Find where the given text appears and provide that cell's center as (x, y) coordinate. 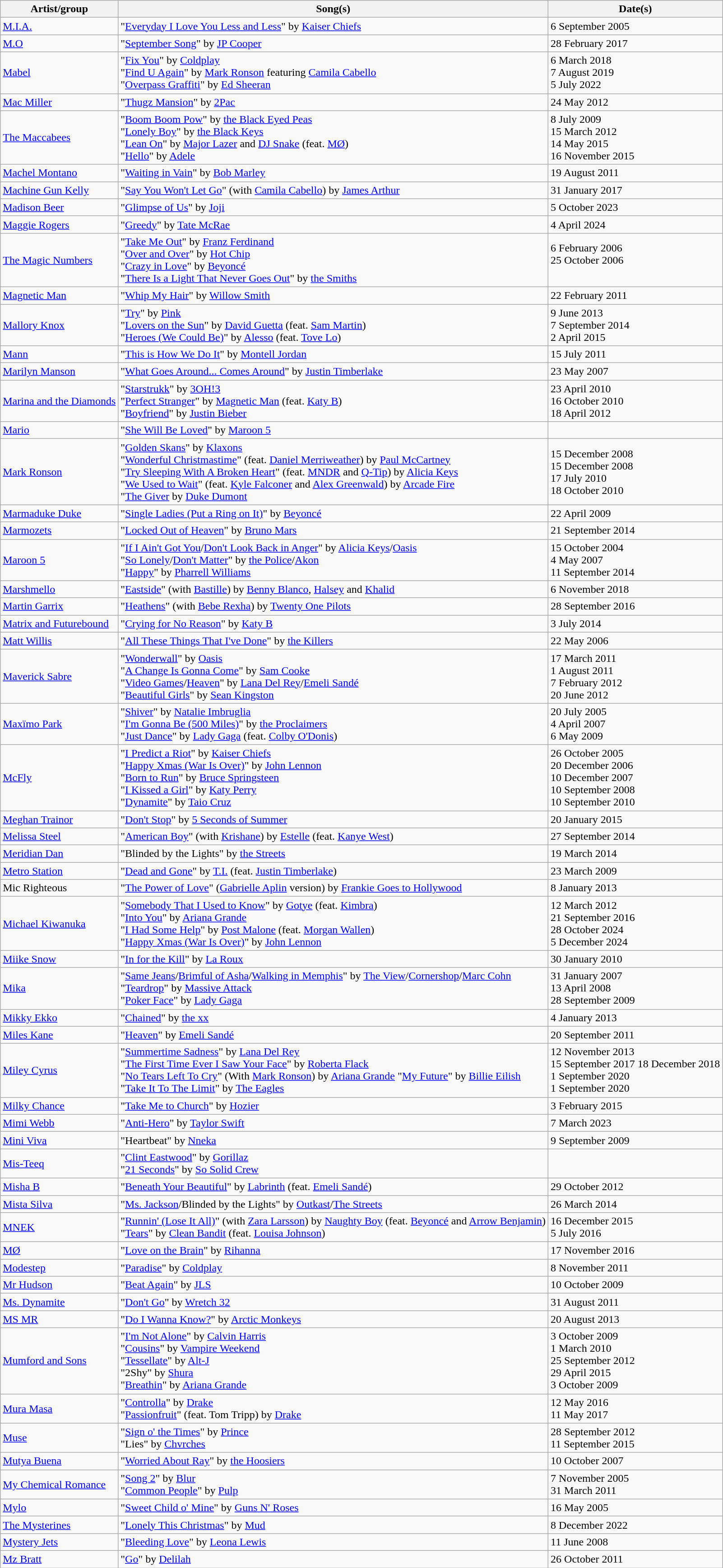
Mis-Teeq (60, 1163)
9 June 20137 September 20142 April 2015 (635, 325)
The Magic Numbers (60, 260)
24 May 2012 (635, 102)
7 March 2023 (635, 1123)
6 November 2018 (635, 589)
15 October 20044 May 200711 September 2014 (635, 560)
"Blinded by the Lights" by the Streets (333, 854)
4 April 2024 (635, 224)
"Beat Again" by JLS (333, 1285)
28 February 2017 (635, 43)
Mr Hudson (60, 1285)
"Bleeding Love" by Leona Lewis (333, 1542)
Mika (60, 988)
Marilyn Manson (60, 372)
Mumford and Sons (60, 1361)
23 April 201016 October 201018 April 2012 (635, 401)
Muse (60, 1438)
Mylo (60, 1508)
"Anti-Hero" by Taylor Swift (333, 1123)
M.I.A. (60, 26)
Mura Masa (60, 1409)
3 February 2015 (635, 1106)
7 November 200531 March 2011 (635, 1484)
30 January 2010 (635, 959)
Maggie Rogers (60, 224)
26 October 2011 (635, 1559)
11 June 2008 (635, 1542)
26 March 2014 (635, 1204)
MS MR (60, 1319)
"Take Me to Church" by Hozier (333, 1106)
20 July 20054 April 20076 May 2009 (635, 724)
Mann (60, 354)
21 September 2014 (635, 530)
4 January 2013 (635, 1018)
"Same Jeans/Brimful of Asha/Walking in Memphis" by The View/Cornershop/Marc Cohn"Teardrop" by Massive Attack"Poker Face" by Lady Gaga (333, 988)
"In for the Kill" by La Roux (333, 959)
"Glimpse of Us" by Joji (333, 207)
Mimi Webb (60, 1123)
22 April 2009 (635, 513)
"Beneath Your Beautiful" by Labrinth (feat. Emeli Sandé) (333, 1186)
"Chained" by the xx (333, 1018)
Marina and the Diamonds (60, 401)
"I'm Not Alone" by Calvin Harris"Cousins" by Vampire Weekend"Tessellate" by Alt-J "2Shy" by Shura"Breathin" by Ariana Grande (333, 1361)
"Single Ladies (Put a Ring on It)" by Beyoncé (333, 513)
My Chemical Romance (60, 1484)
"Paradise" by Coldplay (333, 1268)
17 March 20111 August 20117 February 201220 June 2012 (635, 676)
Modestep (60, 1268)
12 May 201611 May 2017 (635, 1409)
"Don't Stop" by 5 Seconds of Summer (333, 819)
Meghan Trainor (60, 819)
19 March 2014 (635, 854)
20 January 2015 (635, 819)
Melissa Steel (60, 837)
9 September 2009 (635, 1140)
Miles Kane (60, 1035)
6 September 2005 (635, 26)
The Maccabees (60, 137)
"Boom Boom Pow" by the Black Eyed Peas"Lonely Boy" by the Black Keys"Lean On" by Major Lazer and DJ Snake (feat. MØ)"Hello" by Adele (333, 137)
"Thugz Mansion" by 2Pac (333, 102)
6 March 20187 August 20195 July 2022 (635, 73)
26 October 200520 December 200610 December 2007 10 September 200810 September 2010 (635, 777)
"Greedy" by Tate McRae (333, 224)
Maxïmo Park (60, 724)
23 May 2007 (635, 372)
10 October 2009 (635, 1285)
"Wonderwall" by Oasis"A Change Is Gonna Come" by Sam Cooke"Video Games/Heaven" by Lana Del Rey/Emeli Sandé"Beautiful Girls" by Sean Kingston (333, 676)
Machine Gun Kelly (60, 190)
Mario (60, 430)
12 March 201221 September 201628 October 20245 December 2024 (635, 924)
"What Goes Around... Comes Around" by Justin Timberlake (333, 372)
Maroon 5 (60, 560)
Magnetic Man (60, 295)
"Don't Go" by Wretch 32 (333, 1302)
"Controlla" by Drake"Passionfruit" (feat. Tom Tripp) by Drake (333, 1409)
Matt Willis (60, 641)
"Sweet Child o' Mine" by Guns N' Roses (333, 1508)
3 October 20091 March 201025 September 2012 29 April 2015 3 October 2009 (635, 1361)
"Waiting in Vain" by Bob Marley (333, 173)
16 May 2005 (635, 1508)
The Mysterines (60, 1525)
31 January 200713 April 2008 28 September 2009 (635, 988)
Marmozets (60, 530)
20 September 2011 (635, 1035)
"Crying for No Reason" by Katy B (333, 623)
8 December 2022 (635, 1525)
17 November 2016 (635, 1251)
Michael Kiwanuka (60, 924)
31 August 2011 (635, 1302)
"Worried About Ray" by the Hoosiers (333, 1461)
Machel Montano (60, 173)
"Take Me Out" by Franz Ferdinand "Over and Over" by Hot Chip"Crazy in Love" by Beyoncé"There Is a Light That Never Goes Out" by the Smiths (333, 260)
"All These Things That I've Done" by the Killers (333, 641)
"Say You Won't Let Go" (with Camila Cabello) by James Arthur (333, 190)
Mabel (60, 73)
Mikky Ekko (60, 1018)
"Whip My Hair" by Willow Smith (333, 295)
Mark Ronson (60, 472)
Mallory Knox (60, 325)
Miike Snow (60, 959)
"Ms. Jackson/Blinded by the Lights" by Outkast/The Streets (333, 1204)
Marshmello (60, 589)
"She Will Be Loved" by Maroon 5 (333, 430)
20 August 2013 (635, 1319)
23 March 2009 (635, 871)
"Try" by Pink "Lovers on the Sun" by David Guetta (feat. Sam Martin)"Heroes (We Could Be)" by Alesso (feat. Tove Lo) (333, 325)
19 August 2011 (635, 173)
Mista Silva (60, 1204)
"Eastside" (with Bastille) by Benny Blanco, Halsey and Khalid (333, 589)
Miley Cyrus (60, 1070)
"Locked Out of Heaven" by Bruno Mars (333, 530)
M.O (60, 43)
Maverick Sabre (60, 676)
15 July 2011 (635, 354)
31 January 2017 (635, 190)
"Love on the Brain" by Rihanna (333, 1251)
Date(s) (635, 9)
12 November 201315 September 2017 18 December 20181 September 20201 September 2020 (635, 1070)
Mz Bratt (60, 1559)
Mac Miller (60, 102)
MØ (60, 1251)
"American Boy" (with Krishane) by Estelle (feat. Kanye West) (333, 837)
28 September 2016 (635, 606)
15 December 2008 15 December 2008 17 July 2010 18 October 2010 (635, 472)
28 September 2012 11 September 2015 (635, 1438)
Madison Beer (60, 207)
"Song 2" by Blur"Common People" by Pulp (333, 1484)
"Clint Eastwood" by Gorillaz"21 Seconds" by So Solid Crew (333, 1163)
McFly (60, 777)
Meridian Dan (60, 854)
"Everyday I Love You Less and Less" by Kaiser Chiefs (333, 26)
Martin Garrix (60, 606)
"Go" by Delilah (333, 1559)
"Heathens" (with Bebe Rexha) by Twenty One Pilots (333, 606)
8 January 2013 (635, 888)
16 December 20155 July 2016 (635, 1227)
27 September 2014 (635, 837)
"If I Ain't Got You/Don't Look Back in Anger" by Alicia Keys/Oasis"So Lonely/Don't Matter" by the Police/Akon"Happy" by Pharrell Williams (333, 560)
"This is How We Do It" by Montell Jordan (333, 354)
Mystery Jets (60, 1542)
22 May 2006 (635, 641)
29 October 2012 (635, 1186)
Metro Station (60, 871)
"September Song" by JP Cooper (333, 43)
6 February 200625 October 2006 (635, 260)
"Heartbeat" by Nneka (333, 1140)
"Fix You" by Coldplay"Find U Again" by Mark Ronson featuring Camila Cabello"Overpass Graffiti" by Ed Sheeran (333, 73)
Marmaduke Duke (60, 513)
"The Power of Love" (Gabrielle Aplin version) by Frankie Goes to Hollywood (333, 888)
Misha B (60, 1186)
"Starstrukk" by 3OH!3 "Perfect Stranger" by Magnetic Man (feat. Katy B)"Boyfriend" by Justin Bieber (333, 401)
"Dead and Gone" by T.I. (feat. Justin Timberlake) (333, 871)
"Runnin' (Lose It All)" (with Zara Larsson) by Naughty Boy (feat. Beyoncé and Arrow Benjamin)"Tears" by Clean Bandit (feat. Louisa Johnson) (333, 1227)
"Heaven" by Emeli Sandé (333, 1035)
Ms. Dynamite (60, 1302)
Matrix and Futurebound (60, 623)
"Sign o' the Times" by Prince"Lies" by Chvrches (333, 1438)
22 February 2011 (635, 295)
"Shiver" by Natalie Imbruglia"I'm Gonna Be (500 Miles)" by the Proclaimers"Just Dance" by Lady Gaga (feat. Colby O'Donis) (333, 724)
Milky Chance (60, 1106)
Artist/group (60, 9)
"Do I Wanna Know?" by Arctic Monkeys (333, 1319)
Song(s) (333, 9)
3 July 2014 (635, 623)
"Lonely This Christmas" by Mud (333, 1525)
Mini Viva (60, 1140)
MNEK (60, 1227)
Mic Righteous (60, 888)
10 October 2007 (635, 1461)
8 July 200915 March 201214 May 201516 November 2015 (635, 137)
5 October 2023 (635, 207)
8 November 2011 (635, 1268)
Mutya Buena (60, 1461)
